Pinpoint the cell where the given text exists, returning its (x, y) midpoint coordinate. 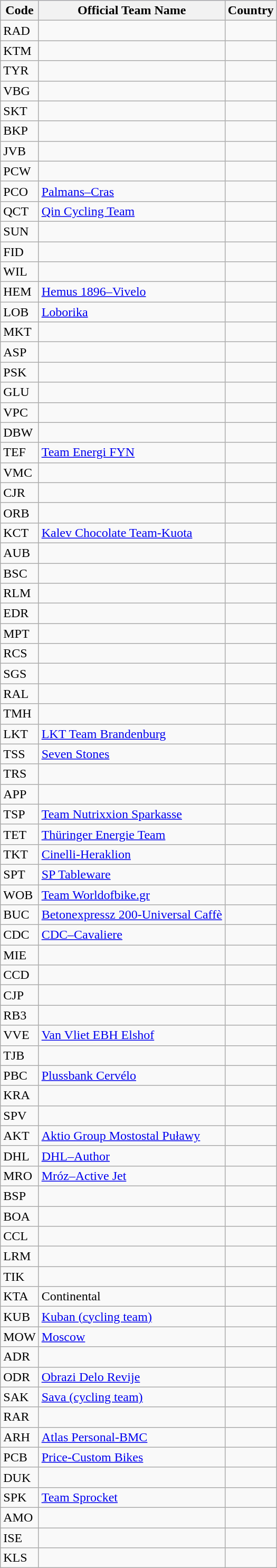
Country (251, 11)
Betonexpressz 200-Universal Caffè (132, 915)
TSS (20, 754)
TJB (20, 1055)
ISE (20, 1538)
RAR (20, 1417)
Mróz–Active Jet (132, 1176)
Official Team Name (132, 11)
Team Worldofbike.gr (132, 895)
ASP (20, 352)
Seven Stones (132, 754)
KCT (20, 533)
CDC–Cavaliere (132, 935)
SUN (20, 231)
KTA (20, 1297)
LKT (20, 734)
Kuban (cycling team) (132, 1317)
FID (20, 252)
PCB (20, 1457)
LKT Team Brandenburg (132, 734)
TYR (20, 71)
SPV (20, 1116)
ARH (20, 1437)
TRS (20, 774)
TMH (20, 714)
CJP (20, 995)
KTM (20, 51)
Qin Cycling Team (132, 211)
KUB (20, 1317)
SGS (20, 674)
JVB (20, 151)
MIE (20, 955)
BKP (20, 131)
SPK (20, 1497)
RAL (20, 694)
Obrazi Delo Revije (132, 1377)
BUC (20, 915)
CCL (20, 1236)
GLU (20, 392)
RAD (20, 31)
MOW (20, 1337)
DHL (20, 1156)
TKT (20, 854)
PCO (20, 191)
BSC (20, 573)
Team Nutrixxion Sparkasse (132, 814)
DBW (20, 432)
APP (20, 794)
VVE (20, 1035)
RCS (20, 654)
ADR (20, 1357)
BSP (20, 1196)
VMC (20, 473)
SP Tableware (132, 874)
WOB (20, 895)
CJR (20, 493)
PCW (20, 171)
Hemus 1896–Vivelo (132, 292)
SPT (20, 874)
AMO (20, 1517)
VPC (20, 412)
TIK (20, 1277)
Plussbank Cervélo (132, 1075)
Palmans–Cras (132, 191)
DUK (20, 1477)
CDC (20, 935)
DHL–Author (132, 1156)
KLS (20, 1558)
Sava (cycling team) (132, 1397)
QCT (20, 211)
WIL (20, 272)
Van Vliet EBH Elshof (132, 1035)
Price-Custom Bikes (132, 1457)
Team Sprocket (132, 1497)
MPT (20, 634)
PBC (20, 1075)
RB3 (20, 1015)
Code (20, 11)
CCD (20, 975)
Continental (132, 1297)
VBG (20, 91)
Moscow (132, 1337)
Team Energi FYN (132, 452)
MRO (20, 1176)
KRA (20, 1095)
TEF (20, 452)
BOA (20, 1216)
MKT (20, 332)
TSP (20, 814)
SAK (20, 1397)
ODR (20, 1377)
Cinelli-Heraklion (132, 854)
AUB (20, 553)
LOB (20, 312)
LRM (20, 1257)
TET (20, 834)
EDR (20, 613)
Thüringer Energie Team (132, 834)
HEM (20, 292)
Atlas Personal-BMC (132, 1437)
PSK (20, 372)
RLM (20, 593)
Loborika (132, 312)
AKT (20, 1136)
Kalev Chocolate Team-Kuota (132, 533)
Aktio Group Mostostal Puławy (132, 1136)
ORB (20, 513)
SKT (20, 111)
